For the text-containing cell, return its midpoint in [X, Y] coordinate format. 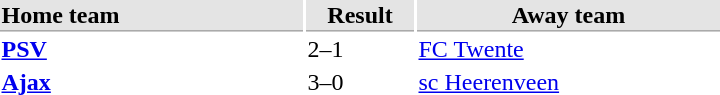
FC Twente [568, 49]
PSV [152, 49]
2–1 [360, 49]
Home team [152, 16]
Result [360, 16]
Away team [568, 16]
